Capture the cell that displays the provided text and extract its (X, Y) central coordinate. 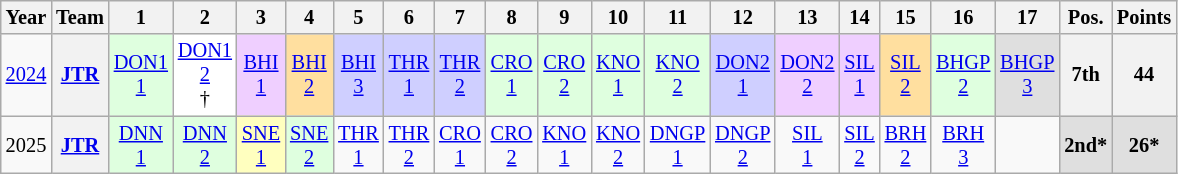
DNGP1 (678, 145)
15 (906, 17)
7th (1086, 75)
Year (26, 17)
13 (807, 17)
BHI1 (261, 75)
DON22 (807, 75)
DNN1 (141, 145)
1 (141, 17)
7 (460, 17)
BHGP2 (963, 75)
9 (564, 17)
DON11 (141, 75)
6 (409, 17)
BRH2 (906, 145)
DNN2 (205, 145)
4 (309, 17)
44 (1144, 75)
8 (512, 17)
Pos. (1086, 17)
BRH3 (963, 145)
BHI2 (309, 75)
Points (1144, 17)
DON21 (742, 75)
11 (678, 17)
12 (742, 17)
SNE2 (309, 145)
3 (261, 17)
2024 (26, 75)
16 (963, 17)
17 (1027, 17)
2 (205, 17)
DNGP2 (742, 145)
10 (618, 17)
2025 (26, 145)
14 (859, 17)
BHI3 (358, 75)
2nd* (1086, 145)
Team (80, 17)
5 (358, 17)
BHGP3 (1027, 75)
SNE1 (261, 145)
DON12† (205, 75)
26* (1144, 145)
